Extract the [x, y] coordinate from the center of the cell holding the provided text.  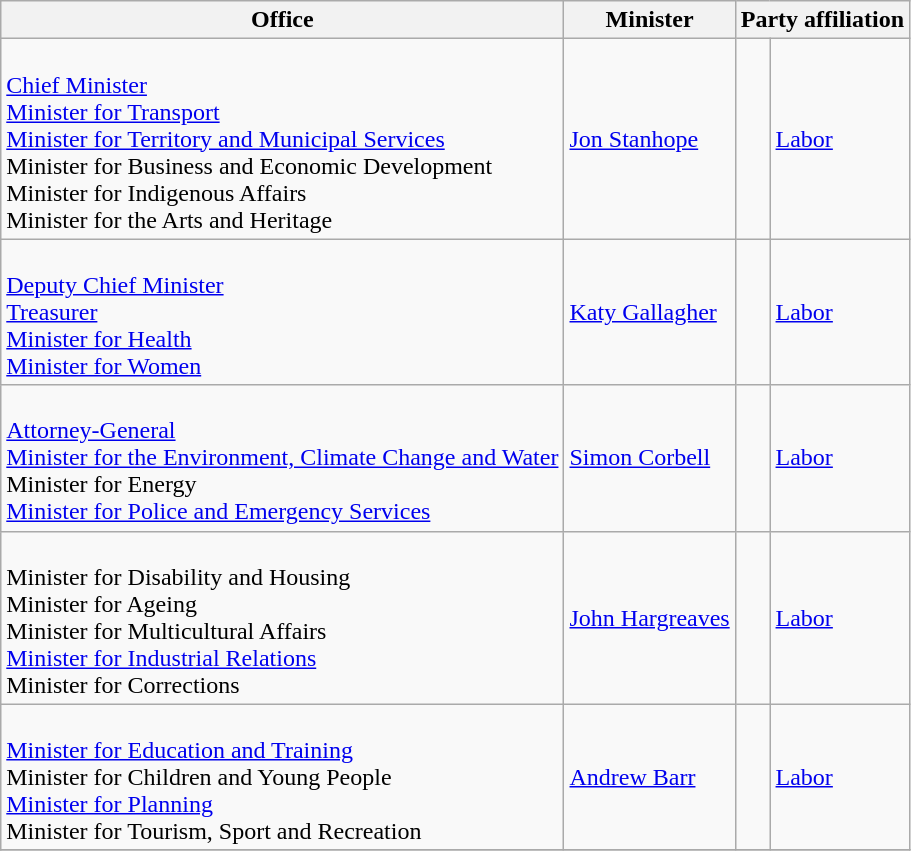
Minister [650, 20]
Andrew Barr [650, 777]
Jon Stanhope [650, 139]
Minister for Education and Training Minister for Children and Young People Minister for Planning Minister for Tourism, Sport and Recreation [282, 777]
Deputy Chief Minister Treasurer Minister for Health Minister for Women [282, 312]
Office [282, 20]
Minister for Disability and Housing Minister for Ageing Minister for Multicultural Affairs Minister for Industrial Relations Minister for Corrections [282, 618]
Katy Gallagher [650, 312]
Attorney-General Minister for the Environment, Climate Change and Water Minister for Energy Minister for Police and Emergency Services [282, 458]
Simon Corbell [650, 458]
John Hargreaves [650, 618]
Party affiliation [822, 20]
